Provide the [X, Y] coordinate of the cell's center where the given text is located.  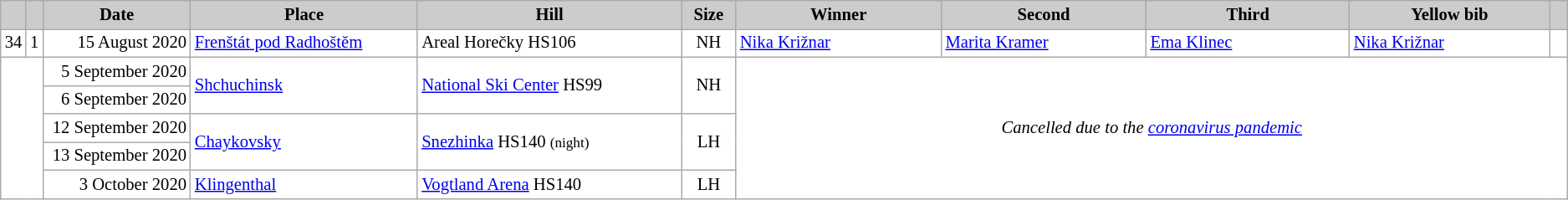
Winner [839, 14]
6 September 2020 [117, 100]
Chaykovsky [304, 142]
Second [1044, 14]
Frenštát pod Radhoštěm [304, 43]
12 September 2020 [117, 128]
Place [304, 14]
Snezhinka HS140 (night) [549, 142]
Areal Horečky HS106 [549, 43]
Hill [549, 14]
15 August 2020 [117, 43]
Third [1248, 14]
Klingenthal [304, 184]
13 September 2020 [117, 156]
National Ski Center HS99 [549, 85]
1 [34, 43]
Yellow bib [1450, 14]
Date [117, 14]
5 September 2020 [117, 71]
Vogtland Arena HS140 [549, 184]
3 October 2020 [117, 184]
34 [13, 43]
Ema Klinec [1248, 43]
Cancelled due to the coronavirus pandemic [1152, 127]
Shchuchinsk [304, 85]
Size [709, 14]
Marita Kramer [1044, 43]
